Capture the cell that displays the provided text and extract its [X, Y] central coordinate. 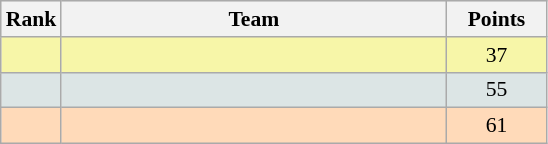
61 [496, 126]
55 [496, 90]
Points [496, 19]
Rank [32, 19]
37 [496, 55]
Team [254, 19]
